Identify which cell holds the provided text, then report its (x, y) central coordinate. 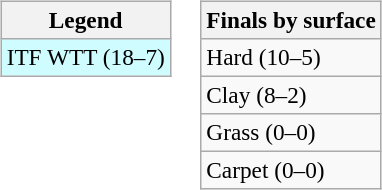
ITF WTT (18–7) (86, 57)
Hard (10–5) (291, 57)
Grass (0–0) (291, 133)
Legend (86, 20)
Finals by surface (291, 20)
Clay (8–2) (291, 95)
Carpet (0–0) (291, 171)
